Identify which cell holds the provided text, then report its (X, Y) central coordinate. 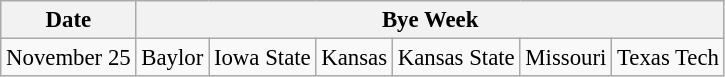
November 25 (68, 58)
Bye Week (430, 20)
Baylor (172, 58)
Kansas State (456, 58)
Texas Tech (668, 58)
Kansas (354, 58)
Iowa State (262, 58)
Date (68, 20)
Missouri (566, 58)
